Determine the [X, Y] coordinate at the center of the cell enclosing the given text.  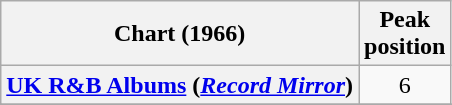
Peakposition [405, 34]
6 [405, 85]
UK R&B Albums (Record Mirror) [180, 85]
Chart (1966) [180, 34]
